Search for the cell housing the specified text and yield its (X, Y) center coordinate. 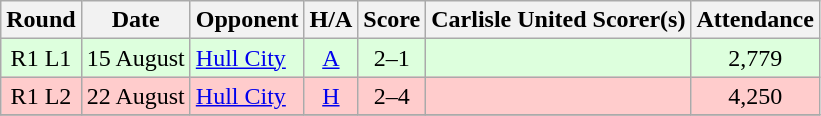
R1 L1 (41, 58)
Date (136, 20)
A (331, 58)
2,779 (755, 58)
22 August (136, 96)
Carlisle United Scorer(s) (558, 20)
H/A (331, 20)
Opponent (247, 20)
Score (392, 20)
Round (41, 20)
R1 L2 (41, 96)
Attendance (755, 20)
2–1 (392, 58)
H (331, 96)
15 August (136, 58)
2–4 (392, 96)
4,250 (755, 96)
